Scan for the cell matching the given text and deliver its (X, Y) coordinate at center. 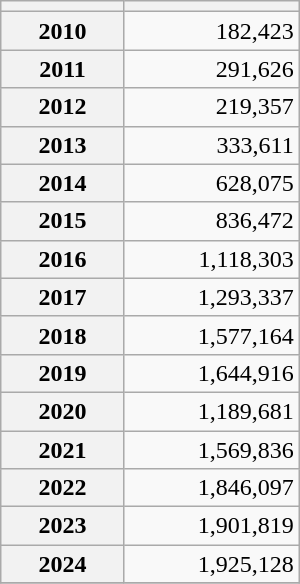
1,189,681 (212, 411)
1,846,097 (212, 488)
628,075 (212, 183)
2022 (63, 488)
1,925,128 (212, 564)
182,423 (212, 31)
1,293,337 (212, 297)
2019 (63, 373)
2023 (63, 526)
2015 (63, 221)
2017 (63, 297)
333,611 (212, 145)
2011 (63, 69)
1,901,819 (212, 526)
219,357 (212, 107)
2012 (63, 107)
2020 (63, 411)
2021 (63, 449)
2018 (63, 335)
1,118,303 (212, 259)
291,626 (212, 69)
2010 (63, 31)
1,577,164 (212, 335)
836,472 (212, 221)
2016 (63, 259)
2024 (63, 564)
1,569,836 (212, 449)
2014 (63, 183)
1,644,916 (212, 373)
2013 (63, 145)
